Locate the cell with the specified text and output its (x, y) center coordinate. 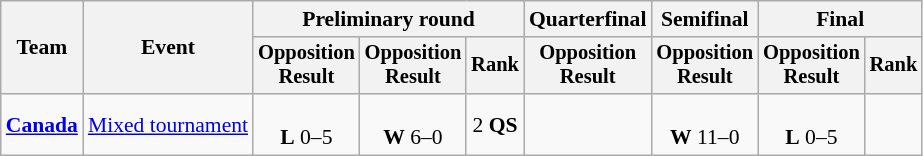
Final (840, 19)
Semifinal (704, 19)
2 QS (495, 124)
W 6–0 (414, 124)
Canada (42, 124)
Team (42, 48)
Preliminary round (388, 19)
W 11–0 (704, 124)
Mixed tournament (168, 124)
Quarterfinal (588, 19)
Event (168, 48)
